Scan for the cell matching the given text and deliver its [x, y] coordinate at center. 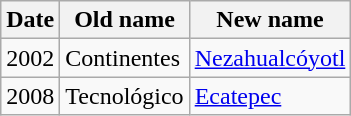
2008 [30, 96]
Old name [124, 20]
Tecnológico [124, 96]
Ecatepec [270, 96]
Date [30, 20]
2002 [30, 58]
New name [270, 20]
Continentes [124, 58]
Nezahualcóyotl [270, 58]
